Detect which cell encompasses the target text, then output its (X, Y) center coordinate. 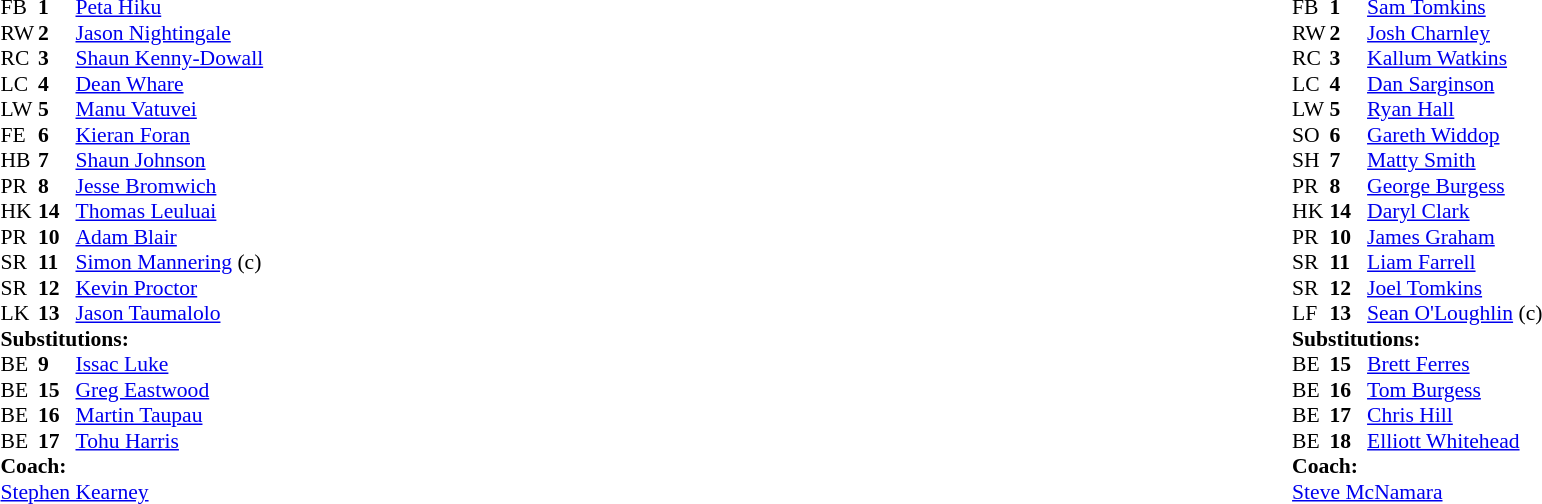
George Burgess (1454, 186)
Jason Taumalolo (170, 313)
Kallum Watkins (1454, 59)
Chris Hill (1454, 415)
Thomas Leuluai (170, 211)
Martin Taupau (170, 415)
Jesse Bromwich (170, 186)
SH (1311, 161)
Ryan Hall (1454, 109)
9 (57, 365)
Gareth Widdop (1454, 135)
James Graham (1454, 237)
Shaun Johnson (170, 161)
Tohu Harris (170, 441)
Dan Sarginson (1454, 84)
Simon Mannering (c) (170, 263)
Dean Whare (170, 84)
Adam Blair (170, 237)
LK (19, 313)
Kevin Proctor (170, 288)
Greg Eastwood (170, 390)
Joel Tomkins (1454, 288)
Tom Burgess (1454, 390)
Daryl Clark (1454, 211)
FE (19, 135)
18 (1349, 441)
Sean O'Loughlin (c) (1454, 313)
Liam Farrell (1454, 263)
Manu Vatuvei (170, 109)
LF (1311, 313)
Elliott Whitehead (1454, 441)
Jason Nightingale (170, 33)
Issac Luke (170, 365)
Shaun Kenny-Dowall (170, 59)
Josh Charnley (1454, 33)
Matty Smith (1454, 161)
HB (19, 161)
Brett Ferres (1454, 365)
Kieran Foran (170, 135)
SO (1311, 135)
